Output the [x, y] coordinate of the center of the cell containing the given text.  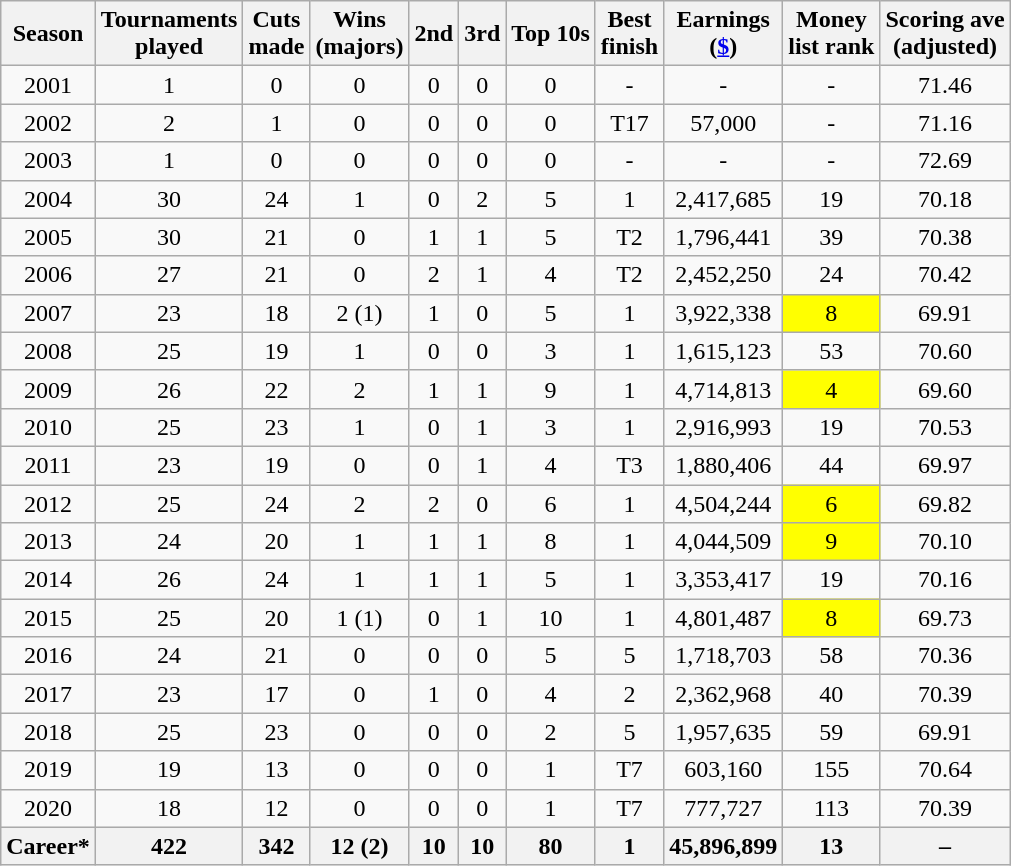
2014 [48, 580]
4,044,509 [724, 542]
2002 [48, 123]
27 [169, 275]
2020 [48, 808]
2 (1) [360, 313]
Money list rank [832, 34]
70.60 [945, 351]
53 [832, 351]
2018 [48, 732]
12 [276, 808]
342 [276, 846]
70.18 [945, 199]
2,362,968 [724, 694]
Career* [48, 846]
72.69 [945, 161]
2006 [48, 275]
2019 [48, 770]
70.38 [945, 237]
70.36 [945, 656]
2003 [48, 161]
155 [832, 770]
69.60 [945, 389]
2,452,250 [724, 275]
44 [832, 465]
70.16 [945, 580]
70.10 [945, 542]
2,417,685 [724, 199]
Season [48, 34]
1,957,635 [724, 732]
603,160 [724, 770]
113 [832, 808]
3rd [482, 34]
2004 [48, 199]
Top 10s [551, 34]
T3 [629, 465]
40 [832, 694]
1,718,703 [724, 656]
2016 [48, 656]
4,801,487 [724, 618]
12 (2) [360, 846]
22 [276, 389]
1,796,441 [724, 237]
Cuts made [276, 34]
70.64 [945, 770]
80 [551, 846]
17 [276, 694]
69.82 [945, 503]
Wins(majors) [360, 34]
70.42 [945, 275]
4,504,244 [724, 503]
777,727 [724, 808]
71.46 [945, 85]
2011 [48, 465]
2005 [48, 237]
2nd [434, 34]
2012 [48, 503]
69.97 [945, 465]
– [945, 846]
58 [832, 656]
422 [169, 846]
57,000 [724, 123]
Scoring ave (adjusted) [945, 34]
1,615,123 [724, 351]
Earnings($) [724, 34]
69.73 [945, 618]
2009 [48, 389]
3,353,417 [724, 580]
71.16 [945, 123]
2010 [48, 427]
2,916,993 [724, 427]
2001 [48, 85]
2008 [48, 351]
70.53 [945, 427]
T17 [629, 123]
Bestfinish [629, 34]
3,922,338 [724, 313]
2007 [48, 313]
59 [832, 732]
1,880,406 [724, 465]
45,896,899 [724, 846]
2017 [48, 694]
1 (1) [360, 618]
4,714,813 [724, 389]
2013 [48, 542]
2015 [48, 618]
Tournaments played [169, 34]
39 [832, 237]
